Output the (x, y) coordinate of the center of the cell containing the given text.  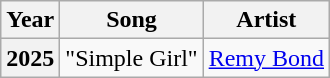
"Simple Girl" (132, 58)
Song (132, 20)
2025 (30, 58)
Year (30, 20)
Remy Bond (266, 58)
Artist (266, 20)
